Locate the cell with the specified text and output its (X, Y) center coordinate. 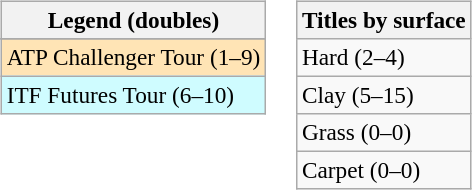
Legend (doubles) (133, 20)
Hard (2–4) (384, 57)
ATP Challenger Tour (1–9) (133, 57)
Titles by surface (384, 20)
Carpet (0–0) (384, 171)
ITF Futures Tour (6–10) (133, 95)
Clay (5–15) (384, 95)
Grass (0–0) (384, 133)
